Return the [X, Y] coordinate for the center point of the cell that contains the specified text.  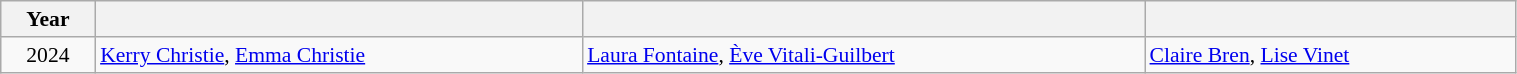
Kerry Christie, Emma Christie [338, 55]
Year [48, 19]
Laura Fontaine, Ève Vitali-Guilbert [863, 55]
2024 [48, 55]
Claire Bren, Lise Vinet [1331, 55]
